From the cell containing the given text, extract its center point as (X, Y) coordinate. 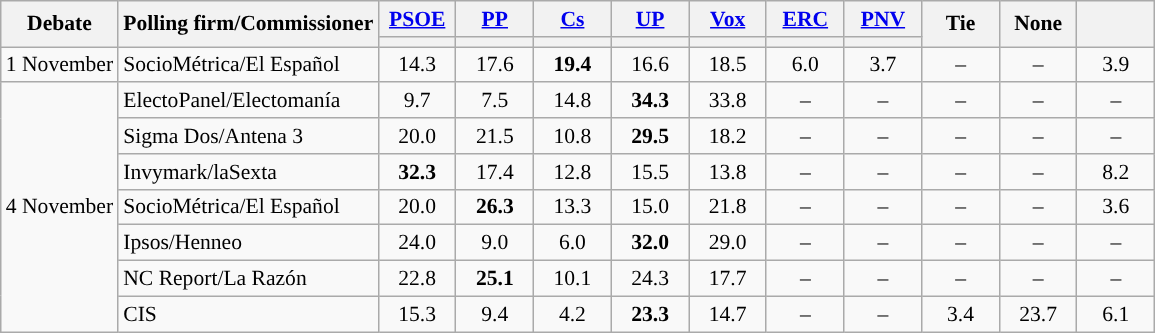
Ipsos/Henneo (248, 243)
32.3 (417, 172)
Debate (60, 24)
13.3 (573, 207)
33.8 (728, 101)
3.4 (961, 314)
29.5 (650, 136)
26.3 (495, 207)
PSOE (417, 19)
6.1 (1116, 314)
15.3 (417, 314)
24.3 (650, 279)
PNV (883, 19)
8.2 (1116, 172)
15.5 (650, 172)
9.4 (495, 314)
Cs (573, 19)
10.8 (573, 136)
23.7 (1038, 314)
22.8 (417, 279)
Sigma Dos/Antena 3 (248, 136)
25.1 (495, 279)
Polling firm/Commissioner (248, 24)
15.0 (650, 207)
17.6 (495, 65)
3.7 (883, 65)
NC Report/La Razón (248, 279)
4.2 (573, 314)
21.8 (728, 207)
UP (650, 19)
34.3 (650, 101)
24.0 (417, 243)
10.1 (573, 279)
18.5 (728, 65)
Tie (961, 24)
29.0 (728, 243)
CIS (248, 314)
12.8 (573, 172)
None (1038, 24)
Invymark/laSexta (248, 172)
4 November (60, 208)
3.6 (1116, 207)
17.7 (728, 279)
14.3 (417, 65)
9.0 (495, 243)
Vox (728, 19)
23.3 (650, 314)
32.0 (650, 243)
7.5 (495, 101)
17.4 (495, 172)
13.8 (728, 172)
1 November (60, 65)
PP (495, 19)
18.2 (728, 136)
19.4 (573, 65)
14.8 (573, 101)
16.6 (650, 65)
3.9 (1116, 65)
21.5 (495, 136)
ERC (805, 19)
9.7 (417, 101)
ElectoPanel/Electomanía (248, 101)
14.7 (728, 314)
